Determine the (X, Y) coordinate at the center of the cell enclosing the given text.  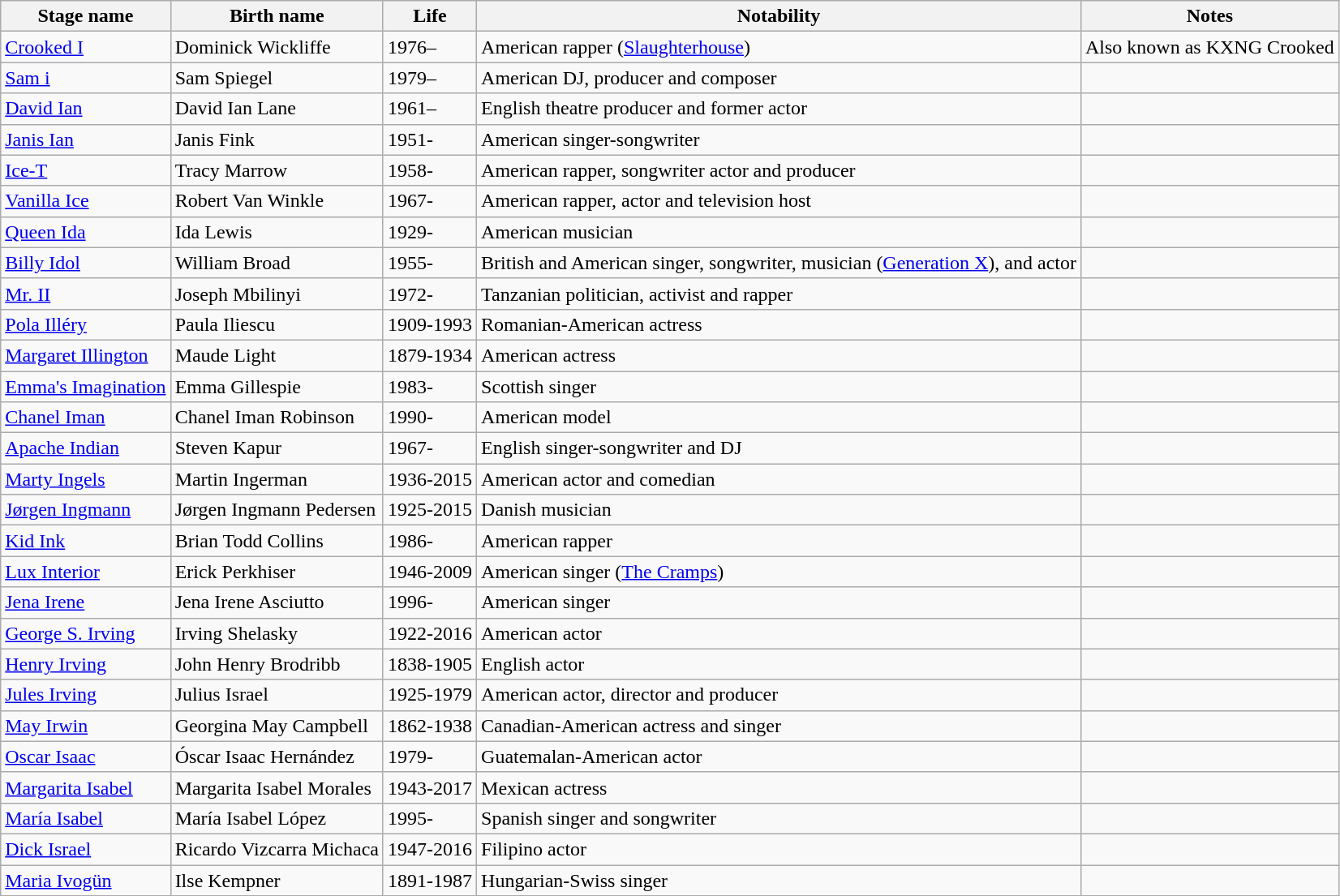
Stage name (86, 16)
Scottish singer (779, 387)
American rapper, actor and television host (779, 201)
Queen Ida (86, 232)
1862-1938 (430, 726)
1947-2016 (430, 849)
Hungarian-Swiss singer (779, 880)
1955- (430, 263)
Ricardo Vizcarra Michaca (277, 849)
1986- (430, 541)
American DJ, producer and composer (779, 78)
American singer (779, 602)
Georgina May Campbell (277, 726)
María Isabel López (277, 818)
Margarita Isabel (86, 787)
Julius Israel (277, 695)
Ilse Kempner (277, 880)
Apache Indian (86, 448)
Emma Gillespie (277, 387)
Sam i (86, 78)
John Henry Brodribb (277, 664)
Tanzanian politician, activist and rapper (779, 294)
British and American singer, songwriter, musician (Generation X), and actor (779, 263)
1943-2017 (430, 787)
Notes (1209, 16)
Danish musician (779, 510)
American musician (779, 232)
Irving Shelasky (277, 633)
Dick Israel (86, 849)
Jena Irene (86, 602)
Dominick Wickliffe (277, 47)
George S. Irving (86, 633)
Martin Ingerman (277, 479)
English singer-songwriter and DJ (779, 448)
Guatemalan-American actor (779, 757)
Robert Van Winkle (277, 201)
Birth name (277, 16)
American model (779, 418)
Ida Lewis (277, 232)
1990- (430, 418)
Margarita Isabel Morales (277, 787)
1958- (430, 170)
Life (430, 16)
María Isabel (86, 818)
English actor (779, 664)
American singer-songwriter (779, 139)
1891-1987 (430, 880)
American actor and comedian (779, 479)
1951- (430, 139)
1961– (430, 109)
Oscar Isaac (86, 757)
Janis Ian (86, 139)
1979- (430, 757)
1979– (430, 78)
1983- (430, 387)
1976– (430, 47)
Mexican actress (779, 787)
Crooked I (86, 47)
David Ian (86, 109)
Pola Illéry (86, 324)
Margaret Illington (86, 355)
Spanish singer and songwriter (779, 818)
Sam Spiegel (277, 78)
Emma's Imagination (86, 387)
Billy Idol (86, 263)
American actress (779, 355)
1936-2015 (430, 479)
Also known as KXNG Crooked (1209, 47)
English theatre producer and former actor (779, 109)
1922-2016 (430, 633)
American rapper (Slaughterhouse) (779, 47)
1995- (430, 818)
Henry Irving (86, 664)
American singer (The Cramps) (779, 572)
1909-1993 (430, 324)
Chanel Iman Robinson (277, 418)
Vanilla Ice (86, 201)
Jules Irving (86, 695)
1946-2009 (430, 572)
American actor, director and producer (779, 695)
American rapper (779, 541)
Kid Ink (86, 541)
Steven Kapur (277, 448)
Filipino actor (779, 849)
1838-1905 (430, 664)
Brian Todd Collins (277, 541)
Jørgen Ingmann Pedersen (277, 510)
Lux Interior (86, 572)
Marty Ingels (86, 479)
Óscar Isaac Hernández (277, 757)
1925-1979 (430, 695)
1925-2015 (430, 510)
Mr. II (86, 294)
Erick Perkhiser (277, 572)
American rapper, songwriter actor and producer (779, 170)
William Broad (277, 263)
Maude Light (277, 355)
Maria Ivogün (86, 880)
Jena Irene Asciutto (277, 602)
Romanian-American actress (779, 324)
1929- (430, 232)
Jørgen Ingmann (86, 510)
Notability (779, 16)
Paula Iliescu (277, 324)
David Ian Lane (277, 109)
American actor (779, 633)
Ice-T (86, 170)
Joseph Mbilinyi (277, 294)
1996- (430, 602)
May Irwin (86, 726)
1879-1934 (430, 355)
Janis Fink (277, 139)
1972- (430, 294)
Canadian-American actress and singer (779, 726)
Chanel Iman (86, 418)
Tracy Marrow (277, 170)
